Search for the cell housing the specified text and yield its (X, Y) center coordinate. 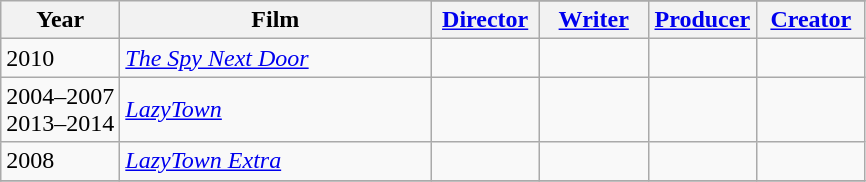
2004–20072013–2014 (60, 110)
Producer (702, 20)
LazyTown (276, 110)
Creator (812, 20)
Film (276, 20)
2008 (60, 161)
The Spy Next Door (276, 58)
Year (60, 20)
2010 (60, 58)
Director (486, 20)
LazyTown Extra (276, 161)
Writer (594, 20)
